Capture the cell that displays the provided text and extract its [X, Y] central coordinate. 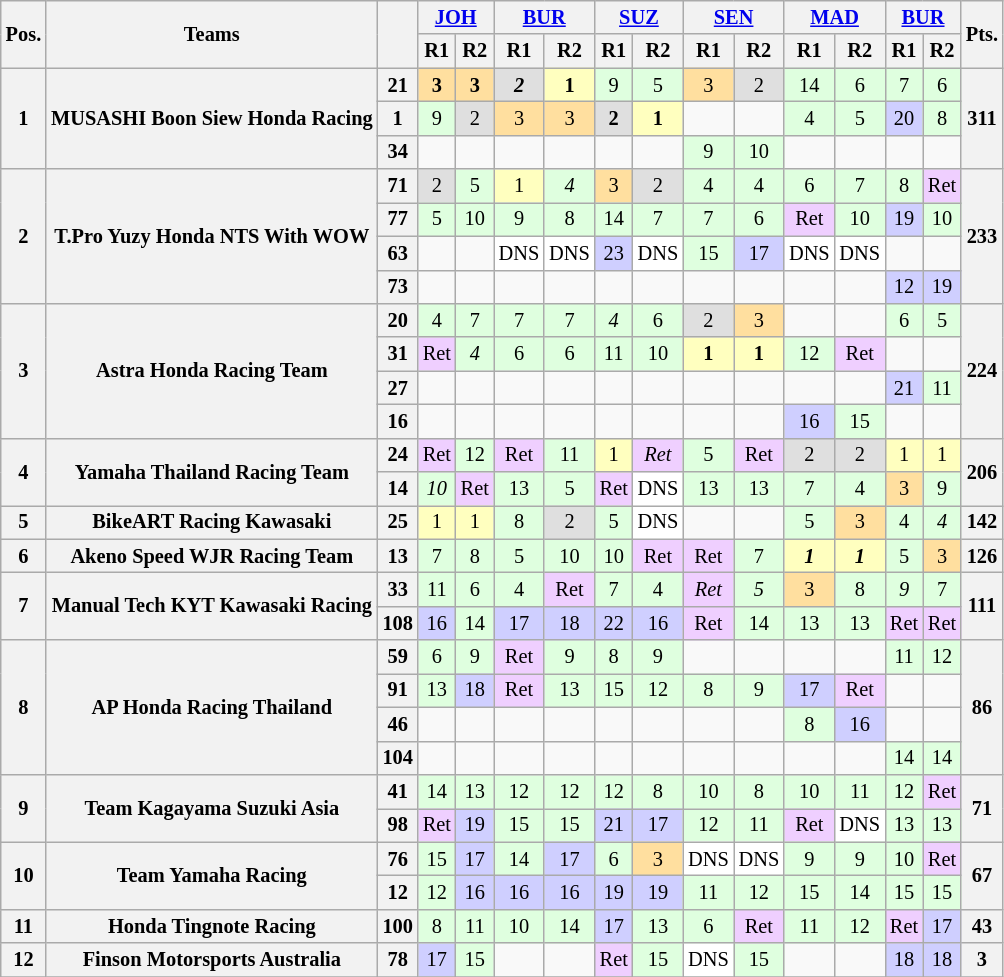
206 [982, 472]
233 [982, 236]
104 [398, 758]
73 [398, 287]
27 [398, 388]
Team Yamaha Racing [212, 876]
34 [398, 152]
91 [398, 690]
T.Pro Yuzy Honda NTS With WOW [212, 236]
77 [398, 219]
Akeno Speed WJR Racing Team [212, 556]
67 [982, 876]
SUZ [639, 17]
Teams [212, 34]
AP Honda Racing Thailand [212, 708]
111 [982, 606]
86 [982, 708]
24 [398, 455]
Team Kagayama Suzuki Asia [212, 808]
78 [398, 960]
Finson Motorsports Australia [212, 960]
76 [398, 859]
Honda Tingnote Racing [212, 926]
311 [982, 118]
126 [982, 556]
142 [982, 522]
224 [982, 370]
31 [398, 354]
33 [398, 589]
22 [614, 623]
Astra Honda Racing Team [212, 370]
Yamaha Thailand Racing Team [212, 472]
Manual Tech KYT Kawasaki Racing [212, 606]
MUSASHI Boon Siew Honda Racing [212, 118]
MAD [834, 17]
43 [982, 926]
Pos. [24, 34]
JOH [456, 17]
63 [398, 253]
98 [398, 825]
Pts. [982, 34]
59 [398, 657]
100 [398, 926]
SEN [734, 17]
41 [398, 791]
23 [614, 253]
25 [398, 522]
BikeART Racing Kawasaki [212, 522]
46 [398, 724]
108 [398, 623]
